Pinpoint the cell where the given text exists, returning its (x, y) midpoint coordinate. 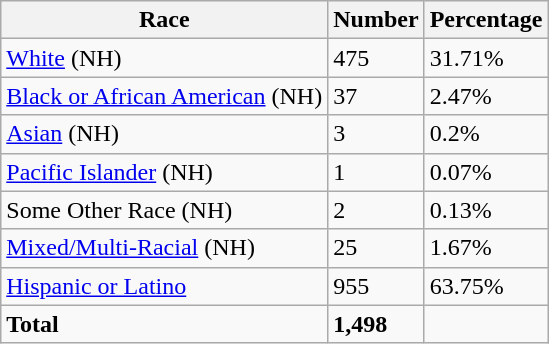
63.75% (486, 286)
3 (376, 134)
31.71% (486, 58)
Race (164, 20)
0.2% (486, 134)
Some Other Race (NH) (164, 210)
Percentage (486, 20)
Black or African American (NH) (164, 96)
25 (376, 248)
0.07% (486, 172)
0.13% (486, 210)
2.47% (486, 96)
Total (164, 324)
Pacific Islander (NH) (164, 172)
955 (376, 286)
White (NH) (164, 58)
2 (376, 210)
37 (376, 96)
475 (376, 58)
1.67% (486, 248)
1 (376, 172)
Mixed/Multi-Racial (NH) (164, 248)
1,498 (376, 324)
Number (376, 20)
Hispanic or Latino (164, 286)
Asian (NH) (164, 134)
